Find where the given text appears and provide that cell's center as [X, Y] coordinate. 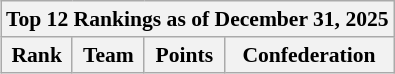
Team [108, 55]
Points [184, 55]
Rank [37, 55]
Top 12 Rankings as of December 31, 2025 [198, 19]
Confederation [308, 55]
